Detect which cell encompasses the target text, then output its (x, y) center coordinate. 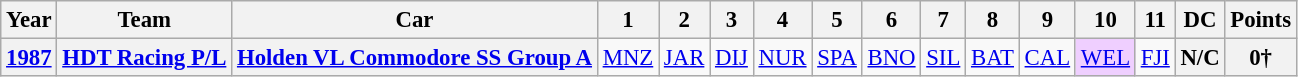
JAR (684, 58)
FJI (1155, 58)
BNO (892, 58)
Holden VL Commodore SS Group A (415, 58)
2 (684, 20)
Team (144, 20)
Car (415, 20)
1987 (29, 58)
NUR (782, 58)
10 (1105, 20)
5 (837, 20)
0† (1260, 58)
8 (993, 20)
11 (1155, 20)
DC (1200, 20)
WEL (1105, 58)
3 (732, 20)
MNZ (628, 58)
Points (1260, 20)
Year (29, 20)
9 (1047, 20)
7 (944, 20)
CAL (1047, 58)
SIL (944, 58)
6 (892, 20)
SPA (837, 58)
1 (628, 20)
BAT (993, 58)
HDT Racing P/L (144, 58)
4 (782, 20)
DIJ (732, 58)
N/C (1200, 58)
